From the cell containing the given text, extract its center point as (X, Y) coordinate. 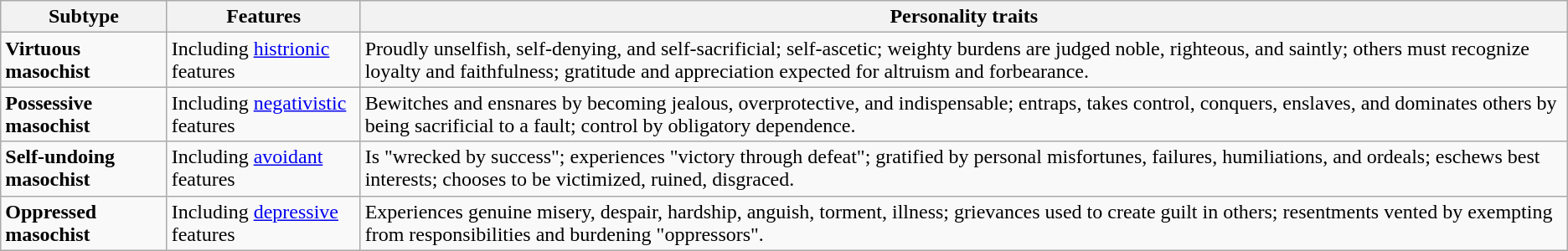
Features (263, 17)
Including negativistic features (263, 114)
Including histrionic features (263, 60)
Including depressive features (263, 223)
Including avoidant features (263, 169)
Self-undoing masochist (84, 169)
Personality traits (963, 17)
Virtuous masochist (84, 60)
Possessive masochist (84, 114)
Oppressed masochist (84, 223)
Subtype (84, 17)
